Scan for the cell matching the given text and deliver its (x, y) coordinate at center. 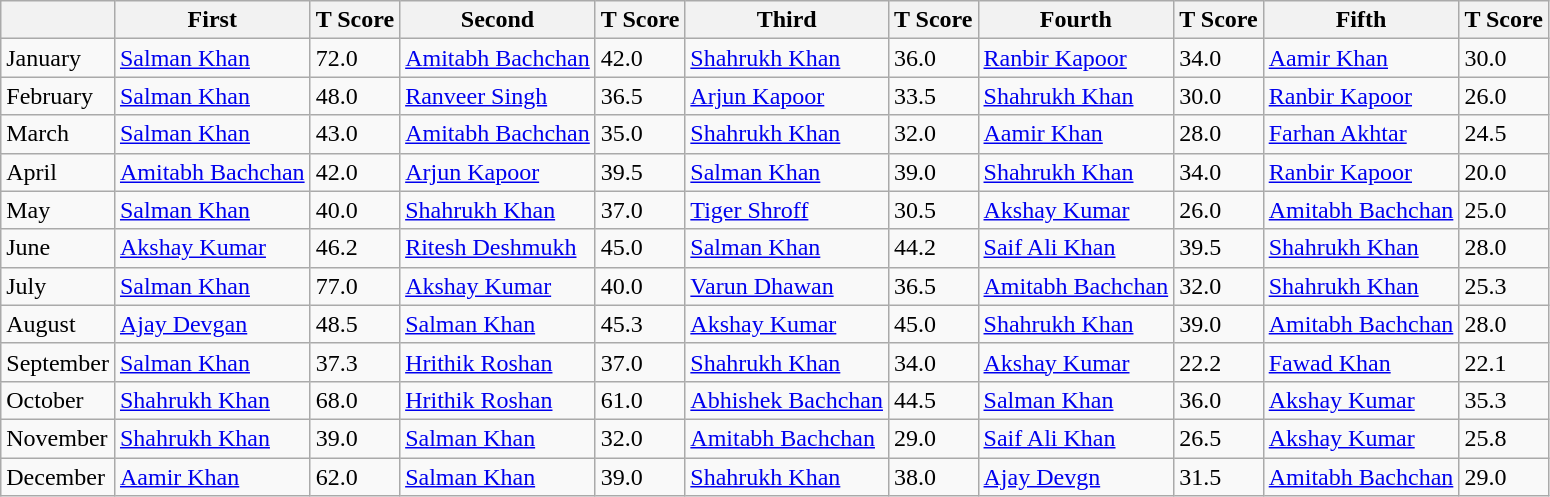
March (58, 134)
48.0 (355, 96)
Varun Dhawan (787, 286)
61.0 (640, 400)
25.3 (1504, 286)
48.5 (355, 324)
Abhishek Bachchan (787, 400)
45.3 (640, 324)
25.0 (1504, 210)
44.2 (933, 248)
35.0 (640, 134)
Second (498, 20)
Fifth (1361, 20)
25.8 (1504, 438)
Ritesh Deshmukh (498, 248)
33.5 (933, 96)
November (58, 438)
February (58, 96)
22.1 (1504, 362)
Fawad Khan (1361, 362)
72.0 (355, 58)
September (58, 362)
Ajay Devgn (1076, 477)
35.3 (1504, 400)
20.0 (1504, 172)
37.3 (355, 362)
Ajay Devgan (212, 324)
Farhan Akhtar (1361, 134)
July (58, 286)
January (58, 58)
First (212, 20)
68.0 (355, 400)
62.0 (355, 477)
26.5 (1219, 438)
June (58, 248)
44.5 (933, 400)
December (58, 477)
Fourth (1076, 20)
Third (787, 20)
43.0 (355, 134)
Ranveer Singh (498, 96)
April (58, 172)
46.2 (355, 248)
31.5 (1219, 477)
24.5 (1504, 134)
August (58, 324)
October (58, 400)
30.5 (933, 210)
Tiger Shroff (787, 210)
22.2 (1219, 362)
38.0 (933, 477)
77.0 (355, 286)
May (58, 210)
